Return the [x, y] coordinate for the center point of the cell that contains the specified text.  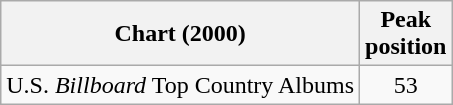
Peakposition [406, 34]
U.S. Billboard Top Country Albums [180, 85]
Chart (2000) [180, 34]
53 [406, 85]
